Find where the given text appears and provide that cell's center as [x, y] coordinate. 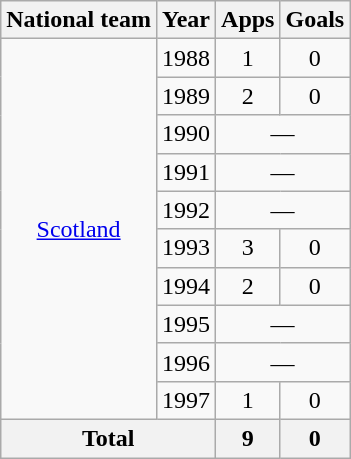
1994 [186, 286]
1992 [186, 210]
1990 [186, 134]
1997 [186, 400]
1993 [186, 248]
9 [248, 438]
1996 [186, 362]
National team [79, 20]
Scotland [79, 230]
1991 [186, 172]
1995 [186, 324]
Apps [248, 20]
3 [248, 248]
Goals [315, 20]
1989 [186, 96]
1988 [186, 58]
Total [108, 438]
Year [186, 20]
